Capture the cell that displays the provided text and extract its [x, y] central coordinate. 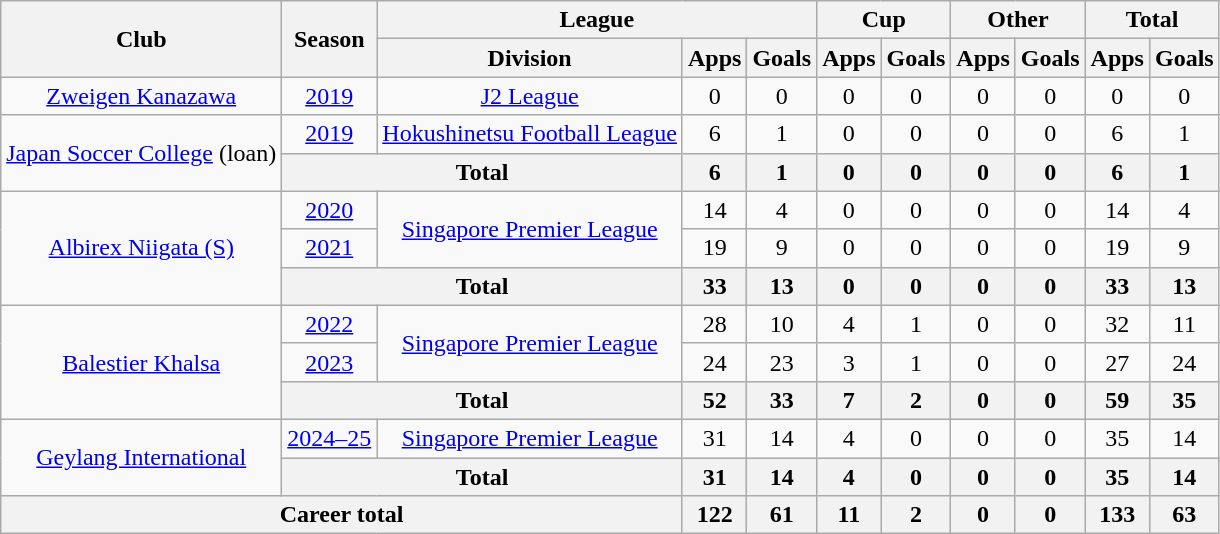
23 [782, 362]
133 [1117, 515]
122 [714, 515]
Balestier Khalsa [142, 362]
2020 [330, 210]
Career total [342, 515]
Club [142, 39]
Albirex Niigata (S) [142, 248]
52 [714, 400]
Season [330, 39]
27 [1117, 362]
Division [530, 58]
63 [1184, 515]
2022 [330, 324]
3 [849, 362]
32 [1117, 324]
2023 [330, 362]
7 [849, 400]
Zweigen Kanazawa [142, 96]
Japan Soccer College (loan) [142, 153]
J2 League [530, 96]
28 [714, 324]
League [597, 20]
61 [782, 515]
Geylang International [142, 457]
10 [782, 324]
2024–25 [330, 438]
Cup [884, 20]
Hokushinetsu Football League [530, 134]
2021 [330, 248]
59 [1117, 400]
Other [1018, 20]
